Scan for the cell matching the given text and deliver its (X, Y) coordinate at center. 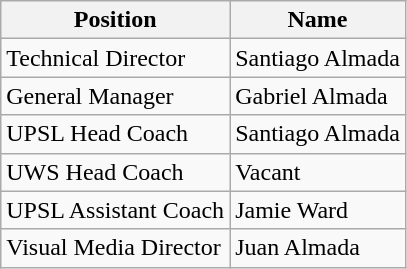
Juan Almada (318, 248)
Position (116, 20)
UWS Head Coach (116, 172)
Jamie Ward (318, 210)
UPSL Head Coach (116, 134)
UPSL Assistant Coach (116, 210)
Visual Media Director (116, 248)
Vacant (318, 172)
Name (318, 20)
Technical Director (116, 58)
Gabriel Almada (318, 96)
General Manager (116, 96)
